Provide the (x, y) coordinate of the cell's center where the given text is located.  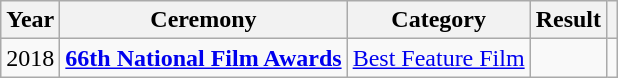
66th National Film Awards (204, 58)
Ceremony (204, 20)
Best Feature Film (438, 58)
Year (30, 20)
2018 (30, 58)
Result (568, 20)
Category (438, 20)
